Locate the cell with the specified text and output its [X, Y] center coordinate. 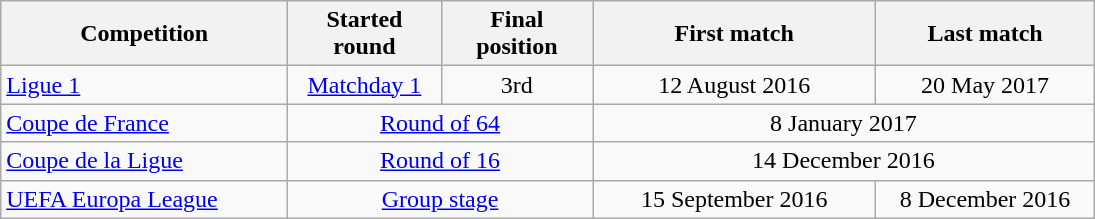
Coupe de France [144, 123]
Last match [985, 34]
Round of 64 [440, 123]
Final position [516, 34]
15 September 2016 [734, 199]
Ligue 1 [144, 85]
12 August 2016 [734, 85]
Coupe de la Ligue [144, 161]
Round of 16 [440, 161]
Group stage [440, 199]
Matchday 1 [364, 85]
14 December 2016 [844, 161]
8 December 2016 [985, 199]
UEFA Europa League [144, 199]
8 January 2017 [844, 123]
First match [734, 34]
20 May 2017 [985, 85]
Competition [144, 34]
3rd [516, 85]
Started round [364, 34]
